From the cell containing the given text, extract its center point as [X, Y] coordinate. 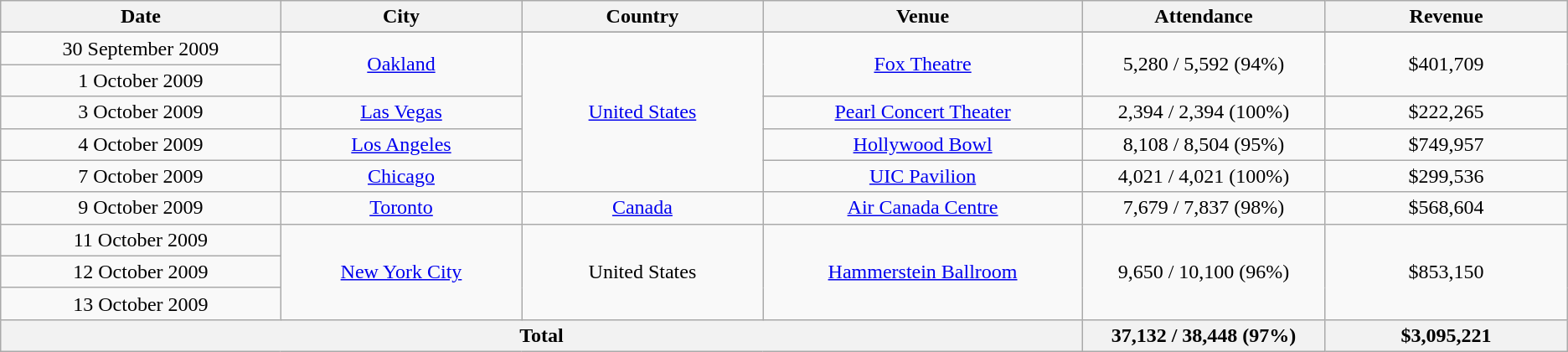
30 September 2009 [141, 49]
Fox Theatre [923, 65]
5,280 / 5,592 (94%) [1204, 65]
13 October 2009 [141, 303]
Canada [642, 208]
7,679 / 7,837 (98%) [1204, 208]
$749,957 [1446, 144]
Total [541, 335]
Revenue [1446, 17]
4 October 2009 [141, 144]
Los Angeles [401, 144]
8,108 / 8,504 (95%) [1204, 144]
$3,095,221 [1446, 335]
Oakland [401, 65]
City [401, 17]
New York City [401, 272]
4,021 / 4,021 (100%) [1204, 176]
Chicago [401, 176]
Toronto [401, 208]
Country [642, 17]
Attendance [1204, 17]
$853,150 [1446, 272]
Air Canada Centre [923, 208]
3 October 2009 [141, 112]
2,394 / 2,394 (100%) [1204, 112]
$222,265 [1446, 112]
$299,536 [1446, 176]
Venue [923, 17]
1 October 2009 [141, 80]
$568,604 [1446, 208]
Hammerstein Ballroom [923, 272]
Hollywood Bowl [923, 144]
Las Vegas [401, 112]
UIC Pavilion [923, 176]
9,650 / 10,100 (96%) [1204, 272]
12 October 2009 [141, 272]
9 October 2009 [141, 208]
$401,709 [1446, 65]
37,132 / 38,448 (97%) [1204, 335]
11 October 2009 [141, 240]
Pearl Concert Theater [923, 112]
Date [141, 17]
7 October 2009 [141, 176]
